Search for the cell housing the specified text and yield its [X, Y] center coordinate. 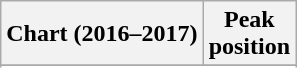
Chart (2016–2017) [102, 34]
Peak position [249, 34]
